From the cell containing the given text, extract its center point as (X, Y) coordinate. 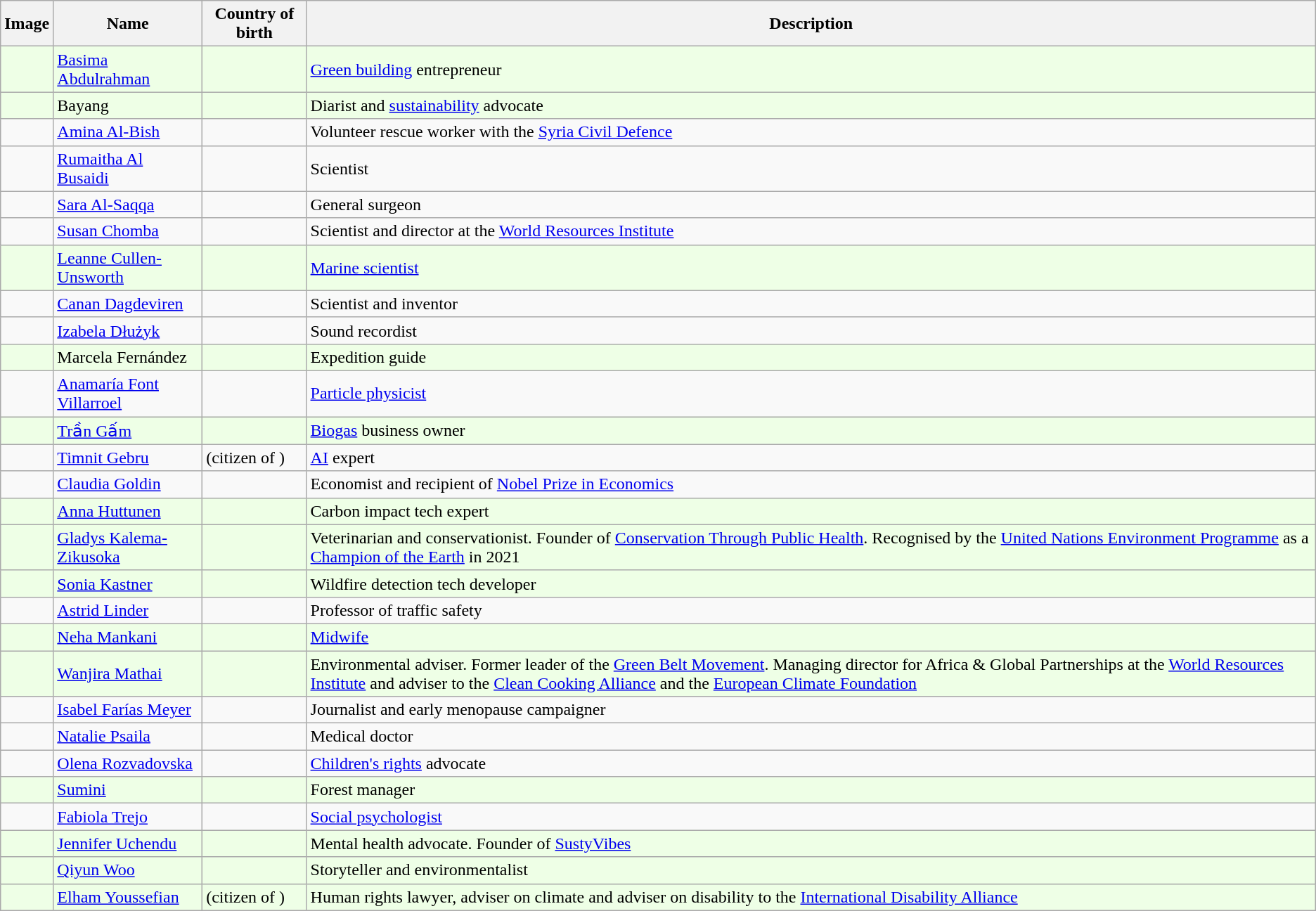
Wildfire detection tech developer (811, 583)
Qiyun Woo (128, 870)
Sumini (128, 790)
Rumaitha Al Busaidi (128, 169)
Trần Gấm (128, 430)
Neha Mankani (128, 637)
Natalie Psaila (128, 737)
Leanne Cullen-Unsworth (128, 267)
Amina Al-Bish (128, 132)
Medical doctor (811, 737)
Basima Abdulrahman (128, 69)
Canan Dagdeviren (128, 304)
Forest manager (811, 790)
Storyteller and environmentalist (811, 870)
Expedition guide (811, 357)
Izabela Dłużyk (128, 330)
Midwife (811, 637)
Sonia Kastner (128, 583)
Marcela Fernández (128, 357)
Anamaría Font Villarroel (128, 394)
Susan Chomba (128, 231)
Marine scientist (811, 267)
Children's rights advocate (811, 763)
Scientist and director at the World Resources Institute (811, 231)
Carbon impact tech expert (811, 511)
Gladys Kalema-Zikusoka (128, 547)
Anna Huttunen (128, 511)
Fabiola Trejo (128, 817)
Elham Youssefian (128, 897)
Sound recordist (811, 330)
Description (811, 24)
Biogas business owner (811, 430)
Scientist and inventor (811, 304)
Human rights lawyer, adviser on climate and adviser on disability to the International Disability Alliance (811, 897)
Volunteer rescue worker with the Syria Civil Defence (811, 132)
Wanjira Mathai (128, 673)
Particle physicist (811, 394)
Astrid Linder (128, 610)
Social psychologist (811, 817)
Isabel Farías Meyer (128, 710)
Diarist and sustainability advocate (811, 105)
Mental health advocate. Founder of SustyVibes (811, 844)
Olena Rozvadovska (128, 763)
Professor of traffic safety (811, 610)
General surgeon (811, 205)
Scientist (811, 169)
Image (27, 24)
Sara Al-Saqqa (128, 205)
AI expert (811, 458)
Name (128, 24)
Bayang (128, 105)
Economist and recipient of Nobel Prize in Economics (811, 484)
Jennifer Uchendu (128, 844)
Timnit Gebru (128, 458)
Green building entrepreneur (811, 69)
Journalist and early menopause campaigner (811, 710)
Country of birth (254, 24)
Claudia Goldin (128, 484)
